Extract the [x, y] coordinate from the center of the cell holding the provided text.  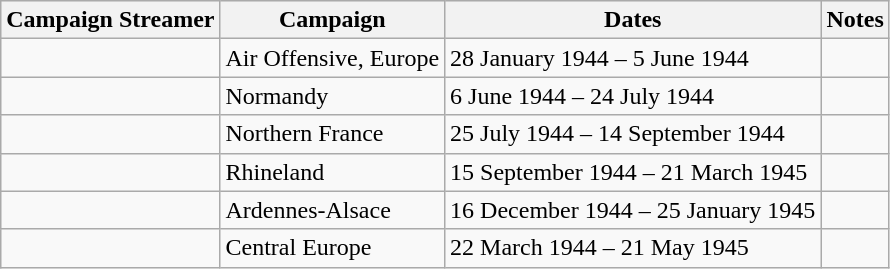
Campaign [332, 20]
Dates [633, 20]
6 June 1944 – 24 July 1944 [633, 96]
Air Offensive, Europe [332, 58]
Notes [855, 20]
Central Europe [332, 248]
Northern France [332, 134]
16 December 1944 – 25 January 1945 [633, 210]
28 January 1944 – 5 June 1944 [633, 58]
25 July 1944 – 14 September 1944 [633, 134]
Normandy [332, 96]
22 March 1944 – 21 May 1945 [633, 248]
Ardennes-Alsace [332, 210]
Rhineland [332, 172]
Campaign Streamer [110, 20]
15 September 1944 – 21 March 1945 [633, 172]
